Detect which cell encompasses the target text, then output its [x, y] center coordinate. 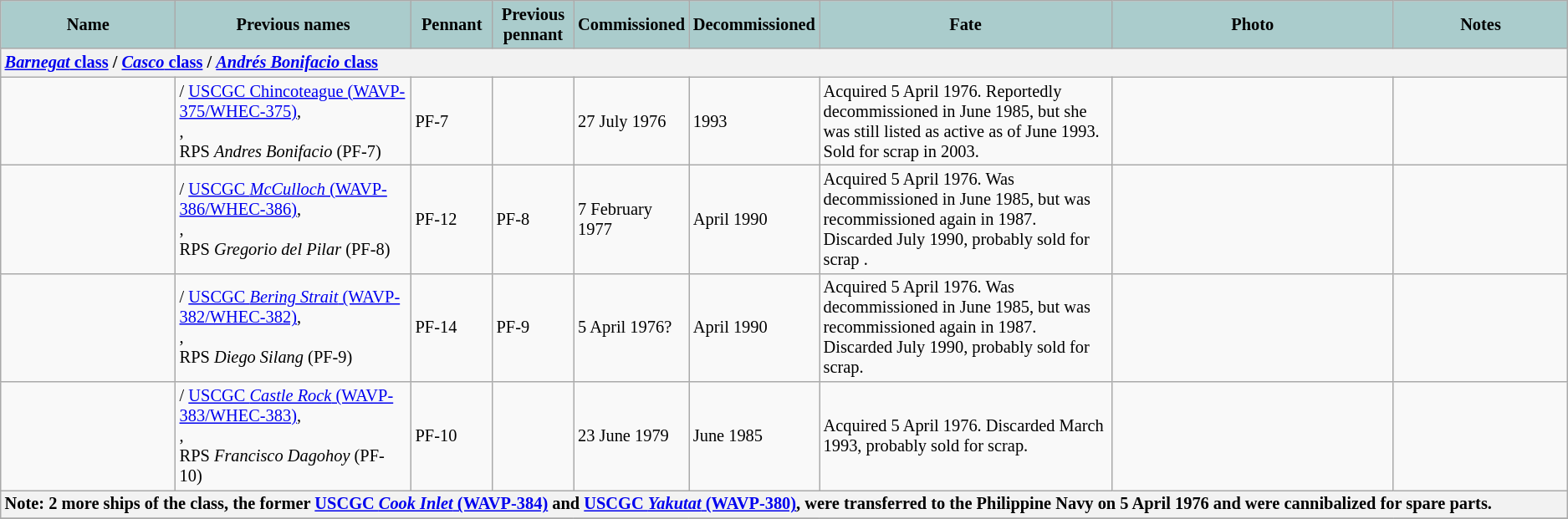
1993 [754, 121]
5 April 1976? [631, 328]
June 1985 [754, 436]
Photo [1253, 24]
Name [89, 24]
PF-9 [534, 328]
PF-14 [452, 328]
PF-8 [534, 219]
23 June 1979 [631, 436]
Acquired 5 April 1976. Reportedly decommissioned in June 1985, but she was still listed as active as of June 1993. Sold for scrap in 2003. [966, 121]
Fate [966, 24]
/ USCGC McCulloch (WAVP-386/WHEC-386),,RPS Gregorio del Pilar (PF-8) [294, 219]
Decommissioned [754, 24]
Acquired 5 April 1976. Was decommissioned in June 1985, but was recommissioned again in 1987. Discarded July 1990, probably sold for scrap. [966, 328]
Pennant [452, 24]
/ USCGC Chincoteague (WAVP-375/WHEC-375),,RPS Andres Bonifacio (PF-7) [294, 121]
/ USCGC Castle Rock (WAVP-383/WHEC-383),,RPS Francisco Dagohoy (PF-10) [294, 436]
PF-7 [452, 121]
27 July 1976 [631, 121]
Previous names [294, 24]
7 February 1977 [631, 219]
Acquired 5 April 1976. Was decommissioned in June 1985, but was recommissioned again in 1987. Discarded July 1990, probably sold for scrap . [966, 219]
PF-10 [452, 436]
PF-12 [452, 219]
Previous pennant [534, 24]
/ USCGC Bering Strait (WAVP-382/WHEC-382),,RPS Diego Silang (PF-9) [294, 328]
Notes [1480, 24]
Commissioned [631, 24]
Acquired 5 April 1976. Discarded March 1993, probably sold for scrap. [966, 436]
Barnegat class / Casco class / Andrés Bonifacio class [784, 63]
